Search for the cell housing the specified text and yield its [X, Y] center coordinate. 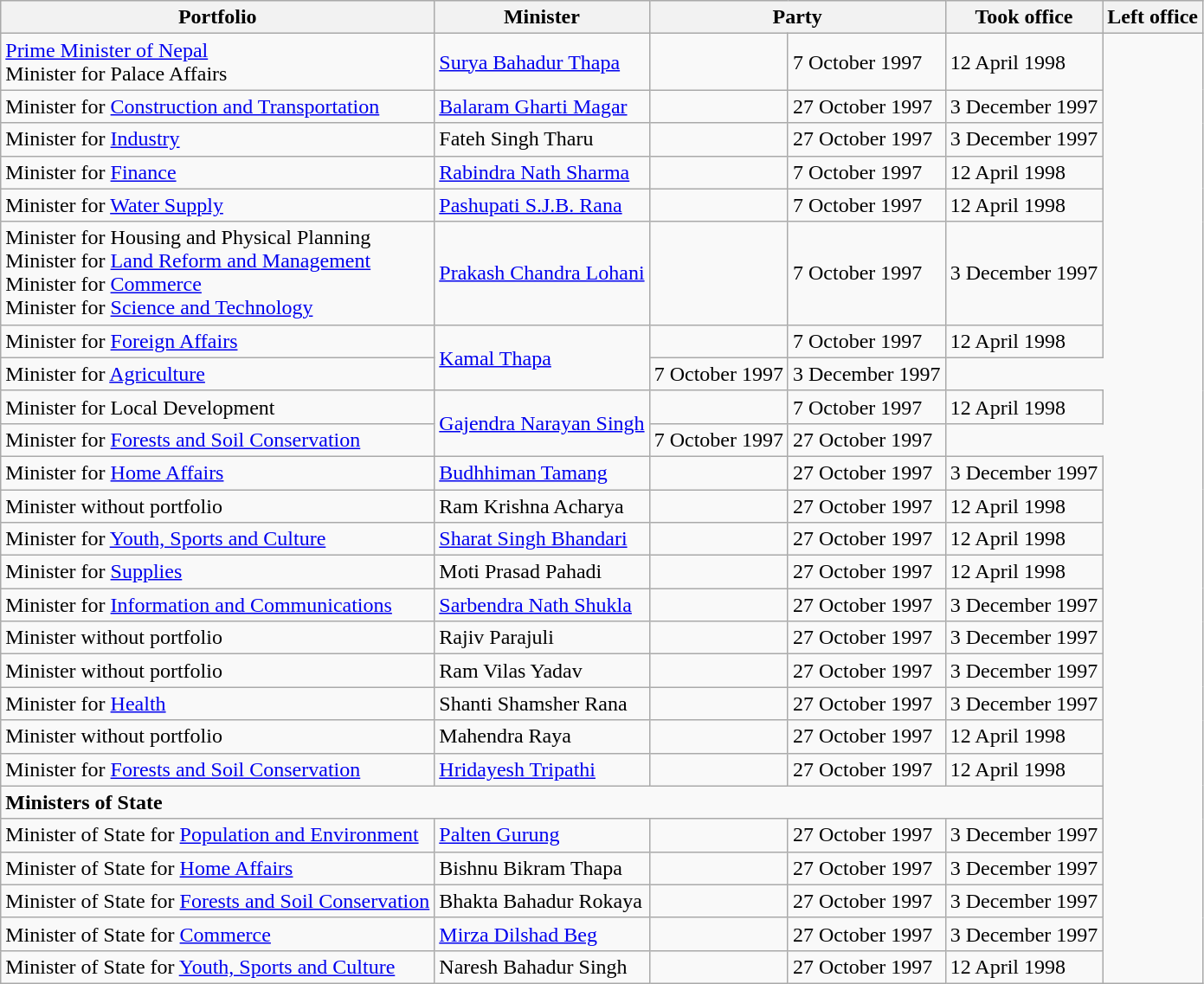
Bishnu Bikram Thapa [542, 868]
Minister of State for Forests and Soil Conservation [218, 901]
Left office [1153, 17]
Mirza Dilshad Beg [542, 934]
Minister of State for Commerce [218, 934]
Pashupati S.J.B. Rana [542, 205]
Ram Krishna Acharya [542, 506]
Shanti Shamsher Rana [542, 704]
Minister for Health [218, 704]
Minister for Information and Communications [218, 605]
Palten Gurung [542, 835]
Minister for Construction and Transportation [218, 106]
Budhhiman Tamang [542, 473]
Ministers of State [552, 802]
Sharat Singh Bhandari [542, 539]
Minister for Agriculture [218, 374]
Minister [542, 17]
Minister for Youth, Sports and Culture [218, 539]
Minister for Industry [218, 139]
Naresh Bahadur Singh [542, 967]
Took office [1024, 17]
Prakash Chandra Lohani [542, 273]
Party [797, 17]
Kamal Thapa [542, 357]
Ram Vilas Yadav [542, 671]
Minister for Finance [218, 172]
Minister for Water Supply [218, 205]
Minister for Housing and Physical PlanningMinister for Land Reform and ManagementMinister for CommerceMinister for Science and Technology [218, 273]
Gajendra Narayan Singh [542, 423]
Mahendra Raya [542, 736]
Sarbendra Nath Shukla [542, 605]
Rajiv Parajuli [542, 638]
Fateh Singh Tharu [542, 139]
Portfolio [218, 17]
Minister of State for Population and Environment [218, 835]
Minister for Foreign Affairs [218, 341]
Minister of State for Youth, Sports and Culture [218, 967]
Moti Prasad Pahadi [542, 572]
Rabindra Nath Sharma [542, 172]
Surya Bahadur Thapa [542, 62]
Minister of State for Home Affairs [218, 868]
Minister for Home Affairs [218, 473]
Minister for Supplies [218, 572]
Hridayesh Tripathi [542, 769]
Minister for Local Development [218, 407]
Bhakta Bahadur Rokaya [542, 901]
Prime Minister of NepalMinister for Palace Affairs [218, 62]
Balaram Gharti Magar [542, 106]
